Return the [x, y] coordinate for the center point of the cell that contains the specified text.  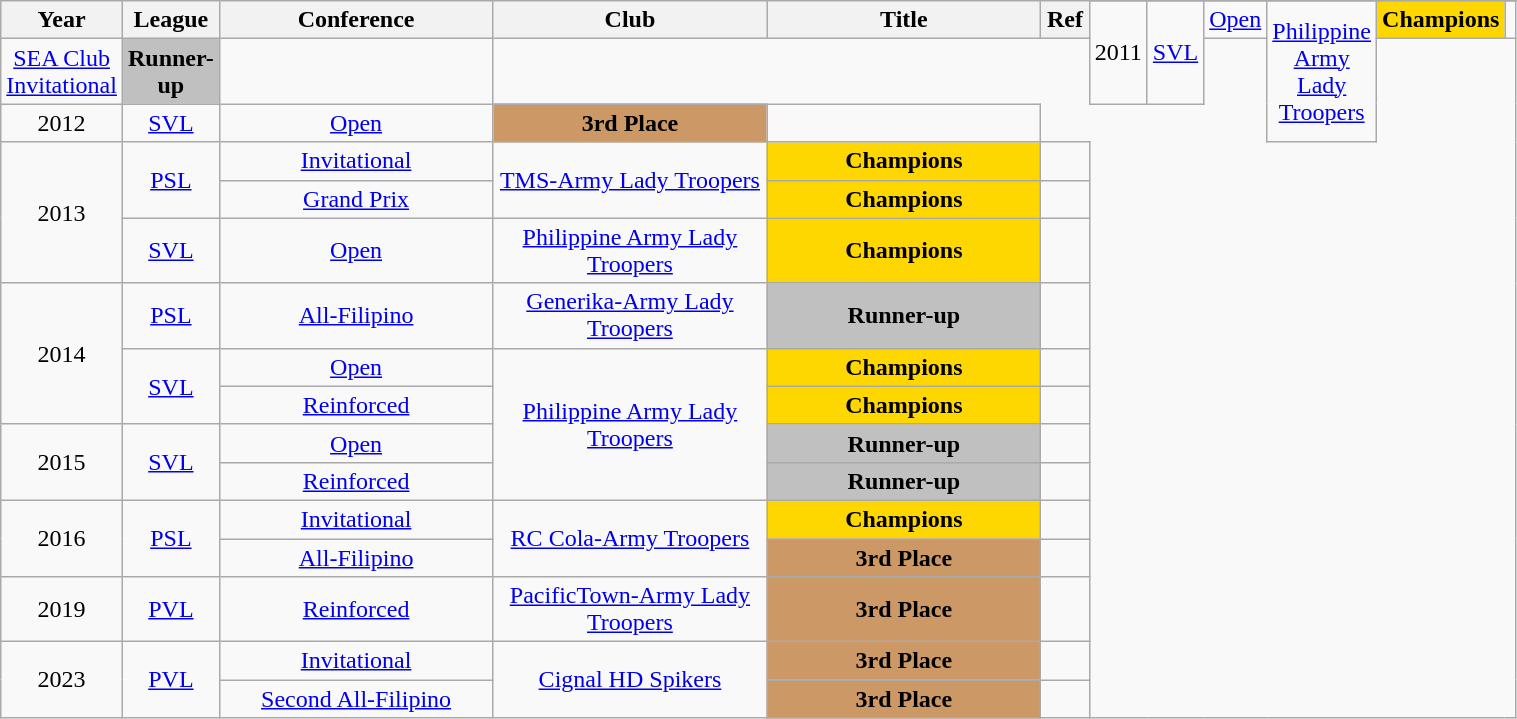
Title [904, 20]
2019 [62, 610]
2016 [62, 538]
Year [62, 20]
SEA Club Invitational [62, 72]
2013 [62, 212]
TMS-Army Lady Troopers [630, 180]
Cignal HD Spikers [630, 680]
2011 [1118, 52]
2023 [62, 680]
2014 [62, 354]
Conference [356, 20]
Ref [1066, 20]
Second All-Filipino [356, 699]
RC Cola-Army Troopers [630, 538]
Generika-Army Lady Troopers [630, 316]
Club [630, 20]
PacificTown-Army Lady Troopers [630, 610]
Grand Prix [356, 199]
2012 [62, 123]
2015 [62, 462]
League [170, 20]
